Find where the given text appears and provide that cell's center as [X, Y] coordinate. 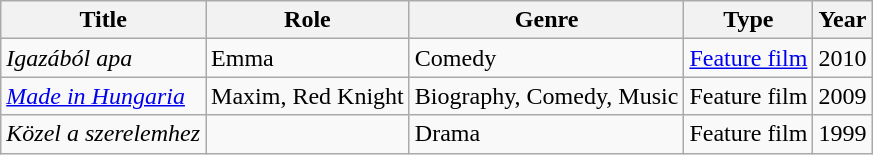
Közel a szerelemhez [104, 134]
Maxim, Red Knight [308, 96]
2010 [842, 58]
Comedy [546, 58]
Year [842, 20]
Genre [546, 20]
Type [748, 20]
Made in Hungaria [104, 96]
Role [308, 20]
Emma [308, 58]
Igazából apa [104, 58]
Drama [546, 134]
Title [104, 20]
Biography, Comedy, Music [546, 96]
1999 [842, 134]
2009 [842, 96]
